From the cell containing the given text, extract its center point as (X, Y) coordinate. 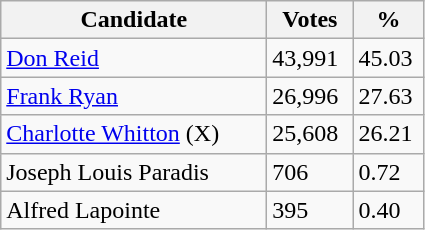
395 (310, 210)
45.03 (388, 58)
43,991 (310, 58)
25,608 (310, 134)
Don Reid (134, 58)
27.63 (388, 96)
Votes (310, 20)
Alfred Lapointe (134, 210)
706 (310, 172)
% (388, 20)
0.72 (388, 172)
Charlotte Whitton (X) (134, 134)
Joseph Louis Paradis (134, 172)
26,996 (310, 96)
Candidate (134, 20)
Frank Ryan (134, 96)
26.21 (388, 134)
0.40 (388, 210)
